For the text-containing cell, return its midpoint in [x, y] coordinate format. 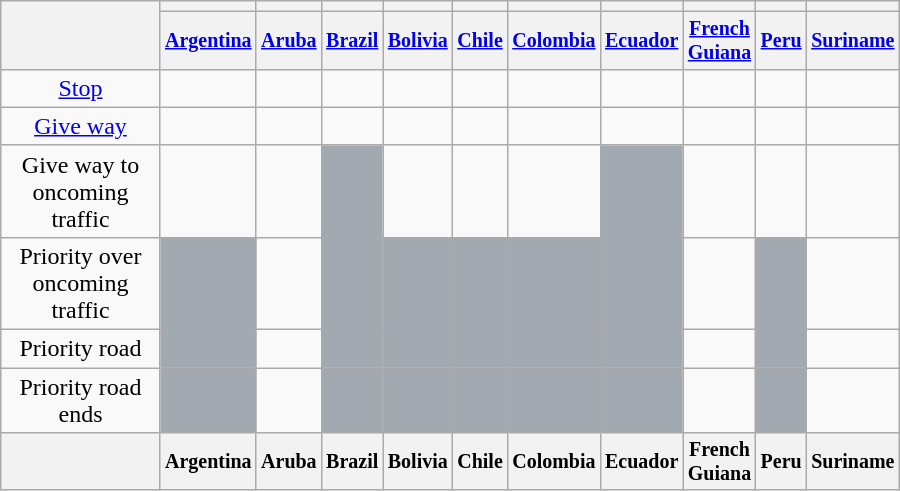
Stop [80, 88]
Give way [80, 126]
Give way to oncoming traffic [80, 191]
Priority road ends [80, 400]
Priority road [80, 349]
Priority over oncoming traffic [80, 283]
